Find where the given text appears and provide that cell's center as (x, y) coordinate. 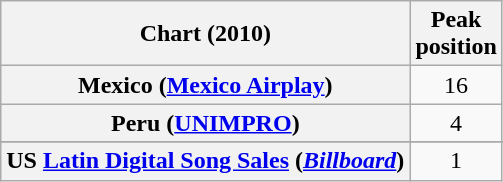
US Latin Digital Song Sales (Billboard) (206, 161)
16 (456, 85)
Chart (2010) (206, 34)
Mexico (Mexico Airplay) (206, 85)
Peru (UNIMPRO) (206, 123)
1 (456, 161)
Peakposition (456, 34)
4 (456, 123)
